Identify which cell holds the provided text, then report its [X, Y] central coordinate. 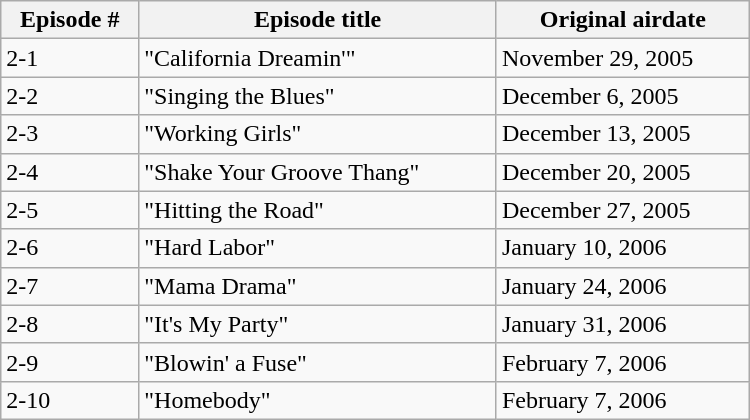
"Shake Your Groove Thang" [318, 172]
December 20, 2005 [622, 172]
Episode title [318, 20]
2-2 [70, 96]
"Blowin' a Fuse" [318, 362]
"It's My Party" [318, 324]
"Singing the Blues" [318, 96]
November 29, 2005 [622, 58]
December 13, 2005 [622, 134]
December 6, 2005 [622, 96]
"Working Girls" [318, 134]
"Hard Labor" [318, 248]
"Homebody" [318, 400]
2-5 [70, 210]
2-10 [70, 400]
December 27, 2005 [622, 210]
"Hitting the Road" [318, 210]
2-6 [70, 248]
"Mama Drama" [318, 286]
2-8 [70, 324]
January 10, 2006 [622, 248]
January 31, 2006 [622, 324]
January 24, 2006 [622, 286]
2-1 [70, 58]
2-7 [70, 286]
2-3 [70, 134]
2-9 [70, 362]
2-4 [70, 172]
Original airdate [622, 20]
"California Dreamin'" [318, 58]
Episode # [70, 20]
